Return [X, Y] of the center of cell containing provided text 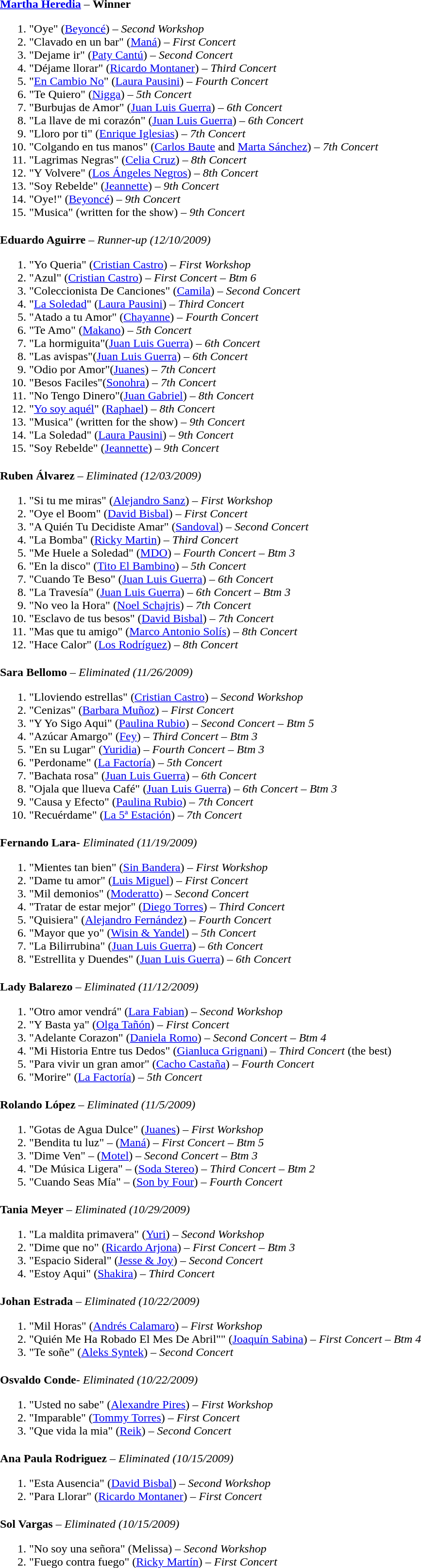
Ana Paula Rodriguez – Eliminated (10/15/2009)"Esta Ausencia" (David Bisbal) – Second Workshop"Para Llorar" (Ricardo Montaner) – First Concert [211, 1483]
